Scan for the cell matching the given text and deliver its (X, Y) coordinate at center. 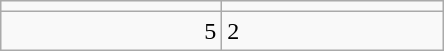
2 (332, 31)
5 (112, 31)
